Determine the [x, y] coordinate at the center of the cell enclosing the given text.  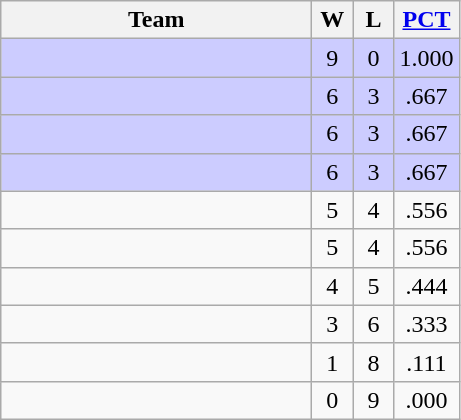
Team [156, 20]
.333 [426, 324]
1.000 [426, 58]
1 [332, 362]
.000 [426, 400]
W [332, 20]
.444 [426, 286]
PCT [426, 20]
.111 [426, 362]
L [374, 20]
8 [374, 362]
